From the cell containing the given text, extract its center point as [x, y] coordinate. 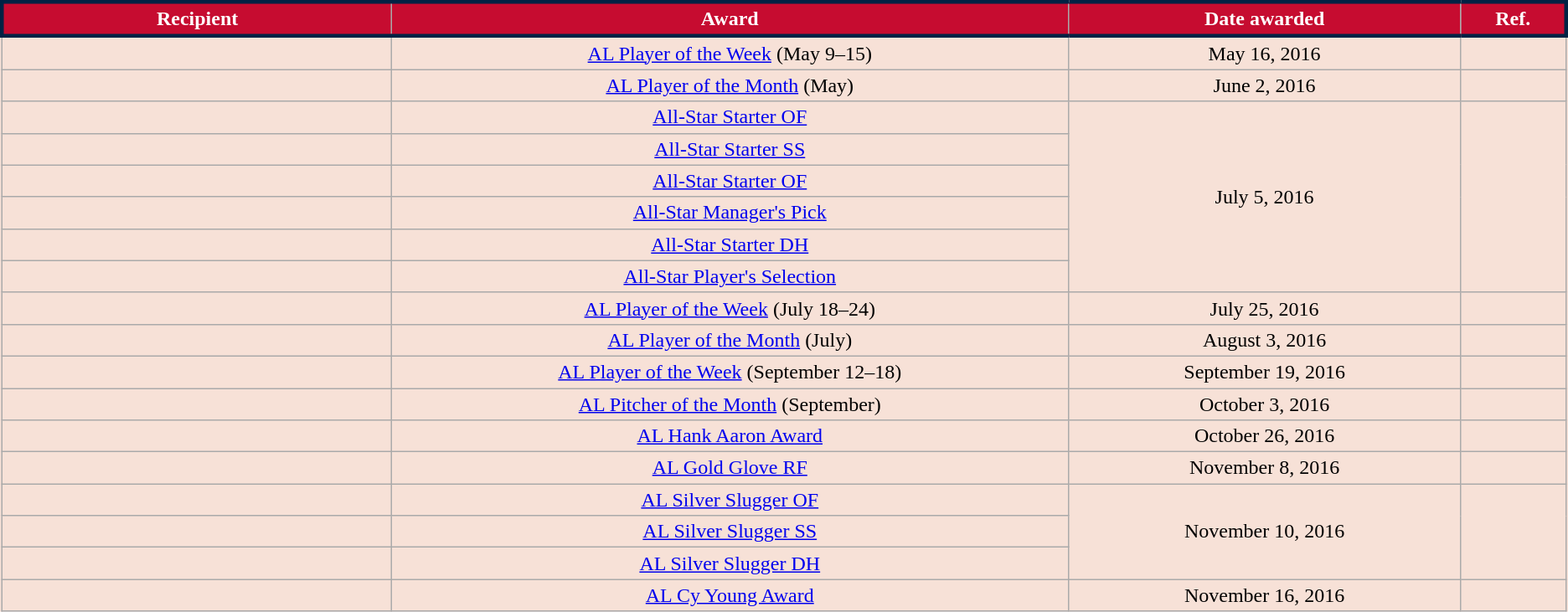
October 3, 2016 [1265, 404]
June 2, 2016 [1265, 85]
October 26, 2016 [1265, 436]
Date awarded [1265, 18]
AL Silver Slugger SS [730, 532]
AL Player of the Month (July) [730, 340]
All-Star Starter DH [730, 244]
Recipient [196, 18]
July 25, 2016 [1265, 308]
All-Star Player's Selection [730, 276]
AL Pitcher of the Month (September) [730, 404]
November 10, 2016 [1265, 532]
AL Player of the Week (July 18–24) [730, 308]
AL Silver Slugger OF [730, 500]
November 8, 2016 [1265, 468]
All-Star Starter SS [730, 149]
AL Cy Young Award [730, 595]
AL Player of the Week (May 9–15) [730, 53]
November 16, 2016 [1265, 595]
AL Player of the Month (May) [730, 85]
Award [730, 18]
August 3, 2016 [1265, 340]
May 16, 2016 [1265, 53]
AL Gold Glove RF [730, 468]
AL Silver Slugger DH [730, 563]
All-Star Manager's Pick [730, 213]
September 19, 2016 [1265, 372]
July 5, 2016 [1265, 197]
AL Player of the Week (September 12–18) [730, 372]
AL Hank Aaron Award [730, 436]
Ref. [1514, 18]
